Provide the [x, y] coordinate of the cell's center where the given text is located.  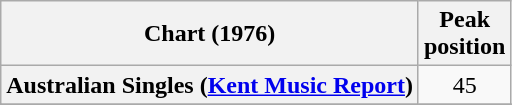
Australian Singles (Kent Music Report) [210, 85]
45 [464, 85]
Peakposition [464, 34]
Chart (1976) [210, 34]
